Extract the [x, y] coordinate from the center of the cell holding the provided text.  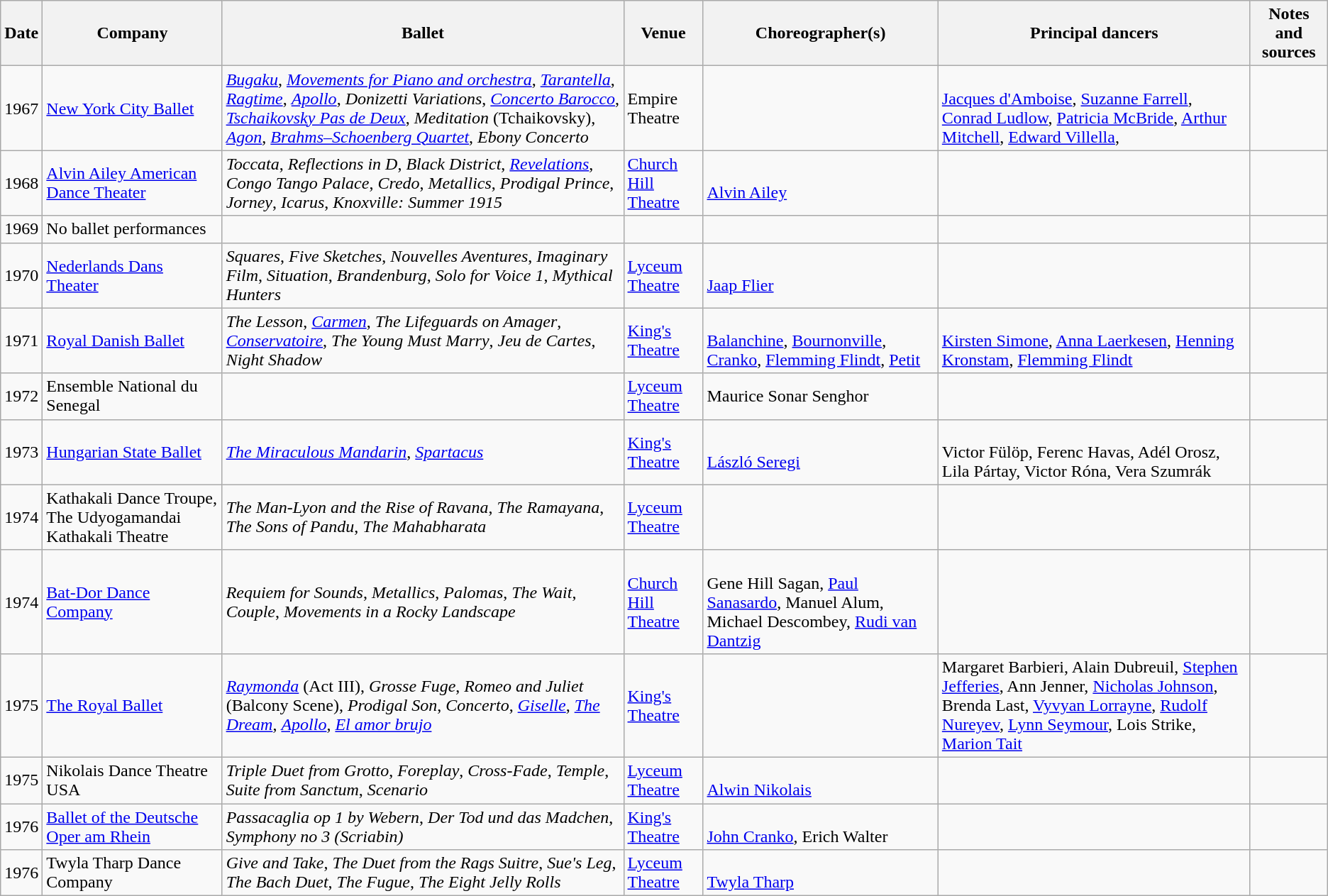
1972 [21, 396]
1968 [21, 183]
Maurice Sonar Senghor [820, 396]
Ensemble National du Senegal [132, 396]
Jaap Flier [820, 275]
The Miraculous Mandarin, Spartacus [423, 452]
Triple Duet from Grotto, Foreplay, Cross-Fade, Temple, Suite from Sanctum, Scenario [423, 780]
Choreographer(s) [820, 33]
Principal dancers [1094, 33]
Nederlands Dans Theater [132, 275]
1967 [21, 108]
Ballet of the Deutsche Oper am Rhein [132, 826]
Empire Theatre [663, 108]
Ballet [423, 33]
1970 [21, 275]
Royal Danish Ballet [132, 341]
John Cranko, Erich Walter [820, 826]
1973 [21, 452]
Jacques d'Amboise, Suzanne Farrell, Conrad Ludlow, Patricia McBride, Arthur Mitchell, Edward Villella, [1094, 108]
Twyla Tharp [820, 873]
Victor Fülöp, Ferenc Havas, Adél Orosz, Lila Pártay, Victor Róna, Vera Szumrák [1094, 452]
Venue [663, 33]
Kirsten Simone, Anna Laerkesen, Henning Kronstam, Flemming Flindt [1094, 341]
Toccata, Reflections in D, Black District, Revelations, Congo Tango Palace, Credo, Metallics, Prodigal Prince, Jorney, Icarus, Knoxville: Summer 1915 [423, 183]
No ballet performances [132, 229]
Raymonda (Act III), Grosse Fuge, Romeo and Juliet (Balcony Scene), Prodigal Son, Concerto, Giselle, The Dream, Apollo, El amor brujo [423, 705]
Notes and sources [1288, 33]
The Lesson, Carmen, The Lifeguards on Amager, Conservatoire, The Young Must Marry, Jeu de Cartes, Night Shadow [423, 341]
The Royal Ballet [132, 705]
Passacaglia op 1 by Webern, Der Tod und das Madchen, Symphony no 3 (Scriabin) [423, 826]
Date [21, 33]
Alwin Nikolais [820, 780]
Alvin Ailey American Dance Theater [132, 183]
1969 [21, 229]
1971 [21, 341]
Kathakali Dance Troupe, The Udyogamandai Kathakali Theatre [132, 517]
Squares, Five Sketches, Nouvelles Aventures, Imaginary Film, Situation, Brandenburg, Solo for Voice 1, Mythical Hunters [423, 275]
Twyla Tharp Dance Company [132, 873]
Balanchine, Bournonville, Cranko, Flemming Flindt, Petit [820, 341]
The Man-Lyon and the Rise of Ravana, The Ramayana, The Sons of Pandu, The Mahabharata [423, 517]
Alvin Ailey [820, 183]
László Seregi [820, 452]
Requiem for Sounds, Metallics, Palomas, The Wait, Couple, Movements in a Rocky Landscape [423, 602]
Bat-Dor Dance Company [132, 602]
New York City Ballet [132, 108]
Company [132, 33]
Gene Hill Sagan, Paul Sanasardo, Manuel Alum, Michael Descombey, Rudi van Dantzig [820, 602]
Hungarian State Ballet [132, 452]
Nikolais Dance Theatre USA [132, 780]
Give and Take, The Duet from the Rags Suitre, Sue's Leg, The Bach Duet, The Fugue, The Eight Jelly Rolls [423, 873]
